For the text-containing cell, return its midpoint in [X, Y] coordinate format. 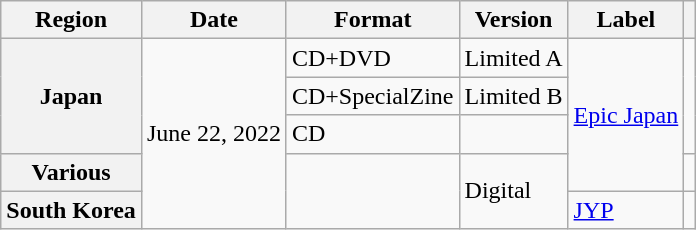
South Korea [72, 210]
Label [626, 20]
Epic Japan [626, 115]
CD [372, 134]
Limited B [514, 96]
Limited A [514, 58]
June 22, 2022 [214, 134]
Digital [514, 191]
JYP [626, 210]
Format [372, 20]
Japan [72, 96]
Version [514, 20]
CD+SpecialZine [372, 96]
CD+DVD [372, 58]
Region [72, 20]
Date [214, 20]
Various [72, 172]
